Locate the cell with the specified text and output its [X, Y] center coordinate. 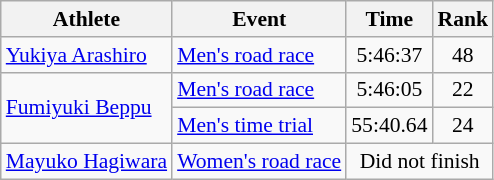
5:46:37 [389, 55]
Yukiya Arashiro [86, 55]
22 [464, 90]
48 [464, 55]
Event [259, 19]
Women's road race [259, 162]
24 [464, 126]
Rank [464, 19]
55:40.64 [389, 126]
Athlete [86, 19]
Did not finish [420, 162]
Fumiyuki Beppu [86, 108]
Time [389, 19]
Men's time trial [259, 126]
5:46:05 [389, 90]
Mayuko Hagiwara [86, 162]
